Provide the [X, Y] coordinate of the cell's center where the given text is located.  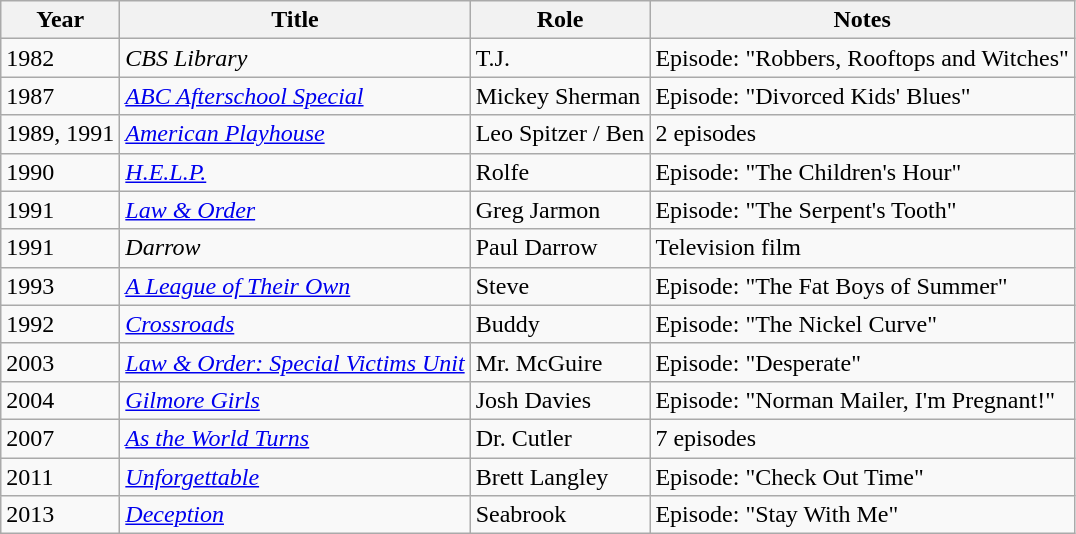
2007 [60, 438]
Episode: "Stay With Me" [862, 515]
Steve [560, 286]
Television film [862, 248]
Buddy [560, 324]
1990 [60, 172]
Episode: "Norman Mailer, I'm Pregnant!" [862, 400]
Episode: "Check Out Time" [862, 477]
Mickey Sherman [560, 96]
2011 [60, 477]
Role [560, 20]
Darrow [295, 248]
Brett Langley [560, 477]
As the World Turns [295, 438]
Paul Darrow [560, 248]
1982 [60, 58]
H.E.L.P. [295, 172]
Mr. McGuire [560, 362]
Episode: "The Serpent's Tooth" [862, 210]
Episode: "Robbers, Rooftops and Witches" [862, 58]
Leo Spitzer / Ben [560, 134]
Seabrook [560, 515]
1987 [60, 96]
Dr. Cutler [560, 438]
Unforgettable [295, 477]
2003 [60, 362]
2013 [60, 515]
T.J. [560, 58]
2004 [60, 400]
Law & Order [295, 210]
1993 [60, 286]
1989, 1991 [60, 134]
Episode: "Divorced Kids' Blues" [862, 96]
Rolfe [560, 172]
Crossroads [295, 324]
Josh Davies [560, 400]
1992 [60, 324]
Episode: "The Fat Boys of Summer" [862, 286]
CBS Library [295, 58]
Title [295, 20]
2 episodes [862, 134]
Year [60, 20]
Notes [862, 20]
Deception [295, 515]
Law & Order: Special Victims Unit [295, 362]
ABC Afterschool Special [295, 96]
7 episodes [862, 438]
American Playhouse [295, 134]
A League of Their Own [295, 286]
Episode: "The Children's Hour" [862, 172]
Greg Jarmon [560, 210]
Gilmore Girls [295, 400]
Episode: "The Nickel Curve" [862, 324]
Episode: "Desperate" [862, 362]
